For the text-containing cell, return its midpoint in [x, y] coordinate format. 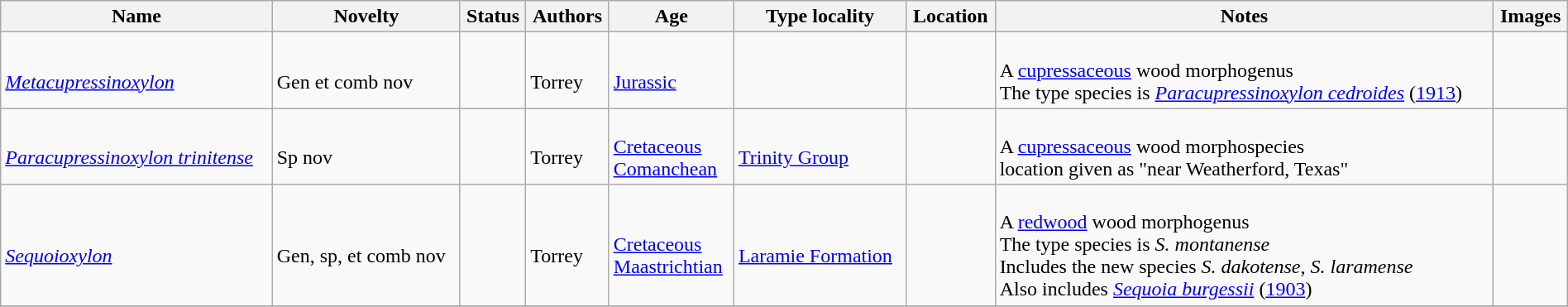
Trinity Group [820, 146]
Type locality [820, 17]
Metacupressinoxylon [136, 70]
Sequoioxylon [136, 245]
Age [672, 17]
Laramie Formation [820, 245]
Gen et comb nov [366, 70]
Name [136, 17]
Sp nov [366, 146]
Authors [567, 17]
Paracupressinoxylon trinitense [136, 146]
CretaceousMaastrichtian [672, 245]
CretaceousComanchean [672, 146]
A cupressaceous wood morphospecies location given as "near Weatherford, Texas" [1244, 146]
Jurassic [672, 70]
Gen, sp, et comb nov [366, 245]
Notes [1244, 17]
Location [951, 17]
Novelty [366, 17]
A cupressaceous wood morphogenusThe type species is Paracupressinoxylon cedroides (1913) [1244, 70]
Images [1530, 17]
Status [493, 17]
